Capture the cell that displays the provided text and extract its (x, y) central coordinate. 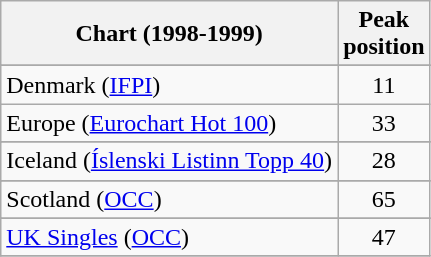
UK Singles (OCC) (170, 237)
11 (384, 85)
Scotland (OCC) (170, 199)
Peakposition (384, 34)
28 (384, 161)
33 (384, 123)
Europe (Eurochart Hot 100) (170, 123)
Iceland (Íslenski Listinn Topp 40) (170, 161)
65 (384, 199)
Chart (1998-1999) (170, 34)
47 (384, 237)
Denmark (IFPI) (170, 85)
